Provide the (X, Y) coordinate of the cell's center where the given text is located.  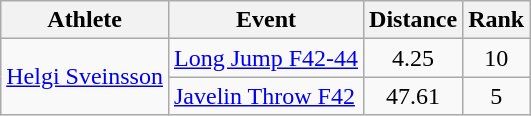
Javelin Throw F42 (266, 96)
5 (496, 96)
Athlete (85, 20)
Helgi Sveinsson (85, 77)
Event (266, 20)
Rank (496, 20)
Long Jump F42-44 (266, 58)
4.25 (414, 58)
47.61 (414, 96)
Distance (414, 20)
10 (496, 58)
